Pinpoint the cell where the given text exists, returning its [x, y] midpoint coordinate. 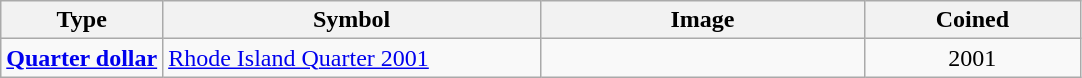
2001 [972, 58]
Type [82, 20]
Symbol [352, 20]
Image [703, 20]
Rhode Island Quarter 2001 [352, 58]
Coined [972, 20]
Quarter dollar [82, 58]
